Return [x, y] of the center of cell containing provided text 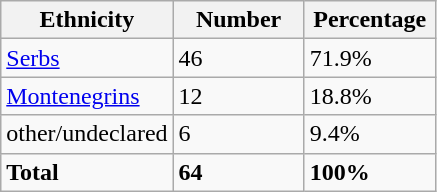
6 [238, 134]
64 [238, 172]
Total [87, 172]
Montenegrins [87, 96]
Percentage [370, 20]
100% [370, 172]
Ethnicity [87, 20]
12 [238, 96]
Serbs [87, 58]
9.4% [370, 134]
other/undeclared [87, 134]
46 [238, 58]
71.9% [370, 58]
18.8% [370, 96]
Number [238, 20]
